Search for the cell housing the specified text and yield its (x, y) center coordinate. 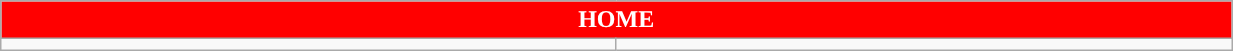
HOME (616, 20)
